Capture the cell that displays the provided text and extract its (x, y) central coordinate. 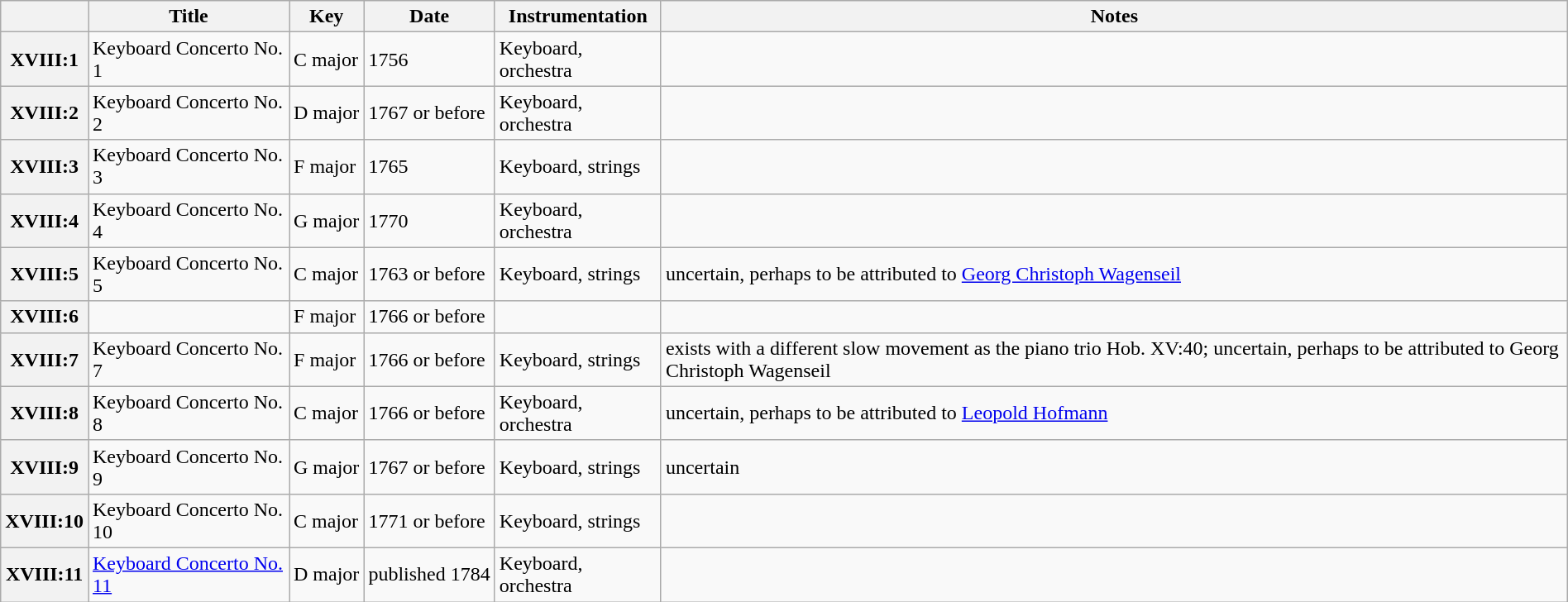
published 1784 (429, 574)
XVIII:6 (45, 317)
Keyboard Concerto No. 11 (189, 574)
1756 (429, 60)
Keyboard Concerto No. 7 (189, 359)
Keyboard Concerto No. 10 (189, 521)
Keyboard Concerto No. 3 (189, 167)
exists with a different slow movement as the piano trio Hob. XV:40; uncertain, perhaps to be attributed to Georg Christoph Wagenseil (1114, 359)
Keyboard Concerto No. 4 (189, 220)
uncertain, perhaps to be attributed to Georg Christoph Wagenseil (1114, 275)
XVIII:1 (45, 60)
XVIII:5 (45, 275)
1765 (429, 167)
1763 or before (429, 275)
1770 (429, 220)
XVIII:8 (45, 413)
XVIII:3 (45, 167)
Keyboard Concerto No. 5 (189, 275)
XVIII:10 (45, 521)
XVIII:11 (45, 574)
Key (327, 17)
Title (189, 17)
Keyboard Concerto No. 1 (189, 60)
uncertain (1114, 466)
Keyboard Concerto No. 8 (189, 413)
Instrumentation (577, 17)
Date (429, 17)
XVIII:4 (45, 220)
Keyboard Concerto No. 9 (189, 466)
XVIII:2 (45, 112)
XVIII:7 (45, 359)
Notes (1114, 17)
Keyboard Concerto No. 2 (189, 112)
XVIII:9 (45, 466)
uncertain, perhaps to be attributed to Leopold Hofmann (1114, 413)
1771 or before (429, 521)
